Identify which cell holds the provided text, then report its (x, y) central coordinate. 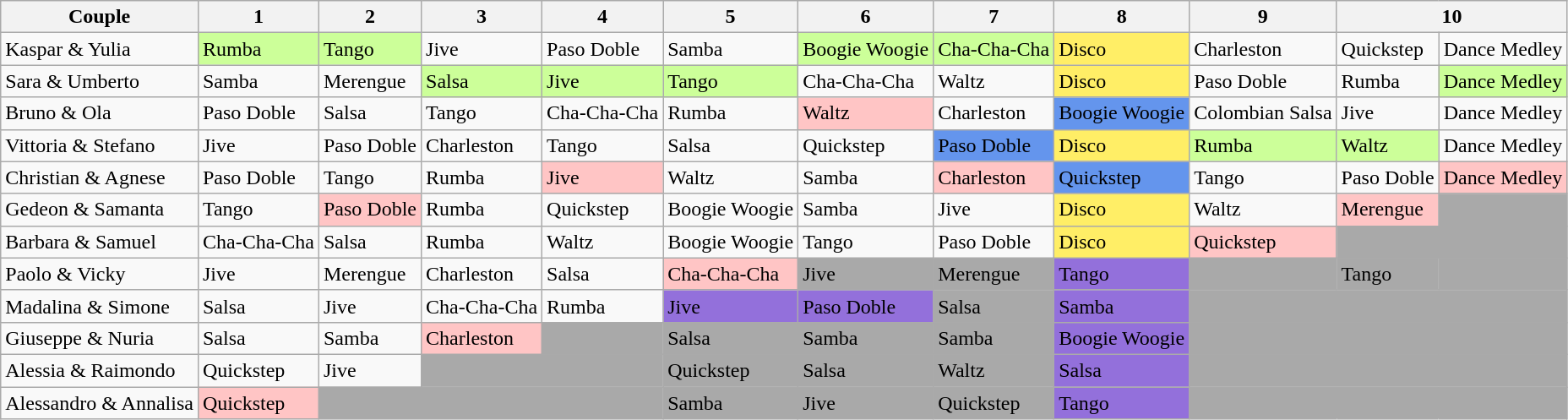
7 (994, 17)
Gedeon & Samanta (100, 210)
Alessia & Raimondo (100, 370)
3 (482, 17)
1 (259, 17)
Barbara & Samuel (100, 242)
Madalina & Simone (100, 306)
Paolo & Vicky (100, 274)
Bruno & Ola (100, 113)
5 (731, 17)
Giuseppe & Nuria (100, 338)
8 (1122, 17)
10 (1451, 17)
Christian & Agnese (100, 177)
Kaspar & Yulia (100, 49)
Sara & Umberto (100, 81)
Vittoria & Stefano (100, 145)
4 (603, 17)
6 (866, 17)
2 (370, 17)
9 (1263, 17)
Couple (100, 17)
Alessandro & Annalisa (100, 403)
Colombian Salsa (1263, 113)
